Search for the cell housing the specified text and yield its [X, Y] center coordinate. 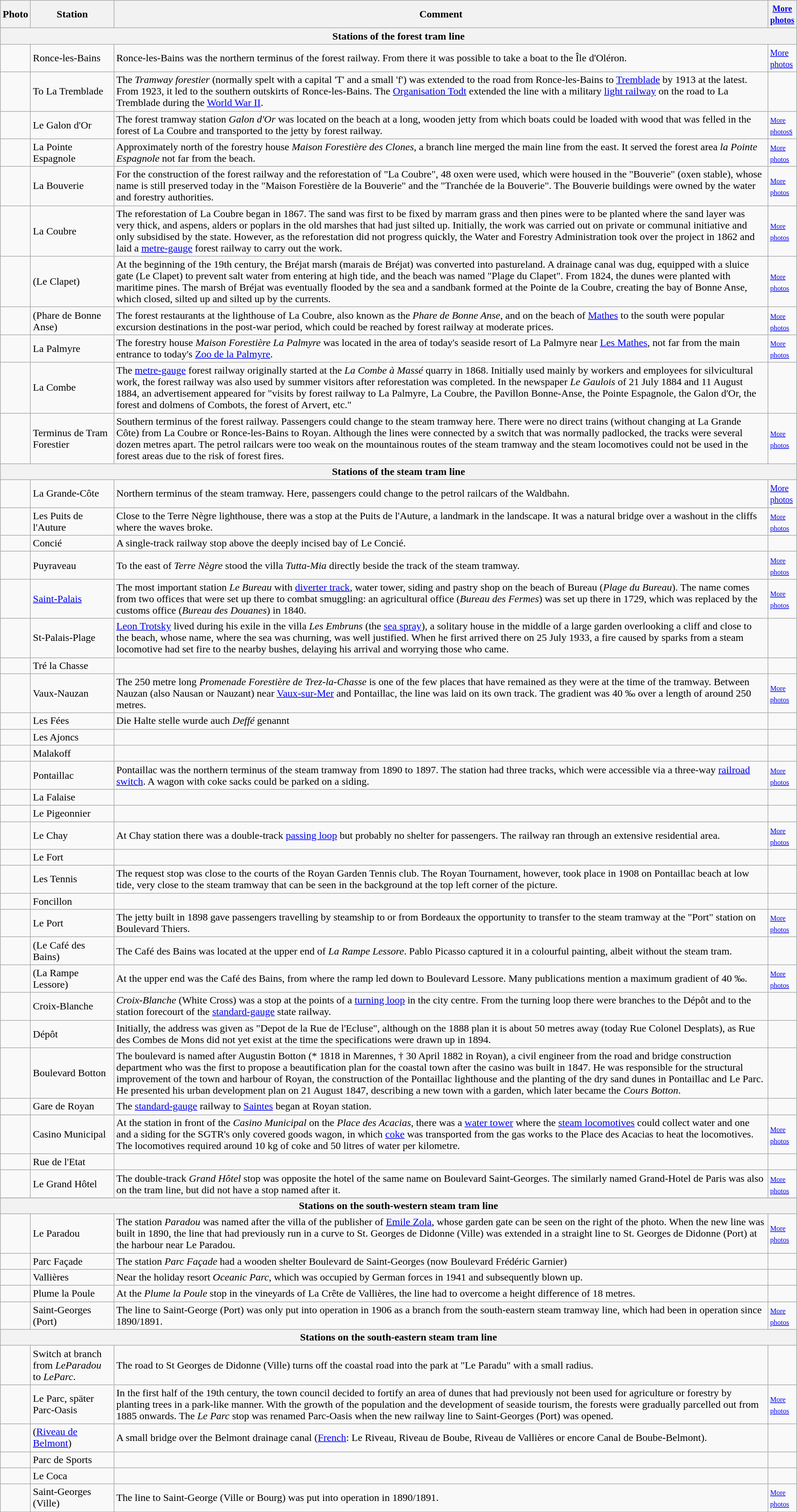
To La Tremblade [72, 91]
Comment [441, 14]
Station [72, 14]
La Grande-Côte [72, 494]
Plume la Poule [72, 1294]
Les Ajoncs [72, 737]
At the upper end was the Café des Bains, from where the ramp led down to Boulevard Lessore. Many publications mention a maximum gradient of 40 ‰. [441, 979]
Stations of the steam tram line [398, 472]
Ronce-les-Bains was the northern terminus of the forest railway. From there it was possible to take a boat to the Île d'Oléron. [441, 58]
Rue de l'Etat [72, 1162]
(Riveau de Belmont) [72, 1438]
Northern terminus of the steam tramway. Here, passengers could change to the petrol railcars of the Waldbahn. [441, 494]
Les Puits de l'Auture [72, 522]
Le Parc, später Parc-Oasis [72, 1404]
Stations on the south-western steam tram line [398, 1206]
Foncillon [72, 901]
La Bouverie [72, 186]
Vallières [72, 1278]
Near the holiday resort Oceanic Parc, which was occupied by German forces in 1941 and subsequently blown up. [441, 1278]
Pontaillac [72, 775]
Parc Façade [72, 1261]
La Coubre [72, 231]
Morephotoss [782, 125]
Les Tennis [72, 879]
A small bridge over the Belmont drainage canal (French: Le Riveau, Riveau de Boube, Riveau de Vallières or encore Canal de Boube-Belmont). [441, 1438]
(Phare de Bonne Anse) [72, 321]
Boulevard Botton [72, 1073]
St-Palais-Plage [72, 638]
Die Halte stelle wurde auch Deffé genannt [441, 721]
To the east of Terre Nègre stood the villa Tutta-Mia directly beside the track of the steam tramway. [441, 565]
La Palmyre [72, 348]
Le Fort [72, 857]
Malakoff [72, 753]
Le Pigeonnier [72, 813]
Le Paradou [72, 1233]
La Falaise [72, 797]
Photo [15, 14]
Stations of the forest tram line [398, 36]
Vaux-Nauzan [72, 693]
Parc de Sports [72, 1460]
Saint-Palais [72, 599]
(Le Café des Bains) [72, 951]
The line to Saint-George (Ville or Bourg) was put into operation in 1890/1891. [441, 1498]
The road to St Georges de Didonne (Ville) turns off the coastal road into the park at "Le Paradu" with a small radius. [441, 1365]
Dépôt [72, 1034]
The station Parc Façade had a wooden shelter Boulevard de Saint-Georges (now Boulevard Frédéric Garnier) [441, 1261]
Le Coca [72, 1476]
Croix-Blanche [72, 1006]
The standard-gauge railway to Saintes began at Royan station. [441, 1106]
Terminus de Tram Forestier [72, 438]
(Le Clapet) [72, 282]
Le Port [72, 923]
Saint-Georges (Port) [72, 1316]
Puyraveau [72, 565]
Le Grand Hôtel [72, 1184]
At Chay station there was a double-track passing loop but probably no shelter for passengers. The railway ran through an extensive residential area. [441, 835]
Le Galon d'Or [72, 125]
La Pointe Espagnole [72, 152]
Switch at branch from Le­Paradou to Le­Parc. [72, 1365]
Gare de Royan [72, 1106]
Concié [72, 543]
At the Plume la Poule stop in the vineyards of La Crête de Vallières, the line had to overcome a height difference of 18 metres. [441, 1294]
Le Chay [72, 835]
(La Rampe Lessore) [72, 979]
Saint-Georges (Ville) [72, 1498]
La Combe [72, 387]
Stations on the south-eastern steam tram line [398, 1338]
A single-track railway stop above the deeply incised bay of Le Concié. [441, 543]
Casino Municipal [72, 1134]
Les Fées [72, 721]
Ronce-les-Bains [72, 58]
Tré la Chasse [72, 666]
